From the cell containing the given text, extract its center point as (X, Y) coordinate. 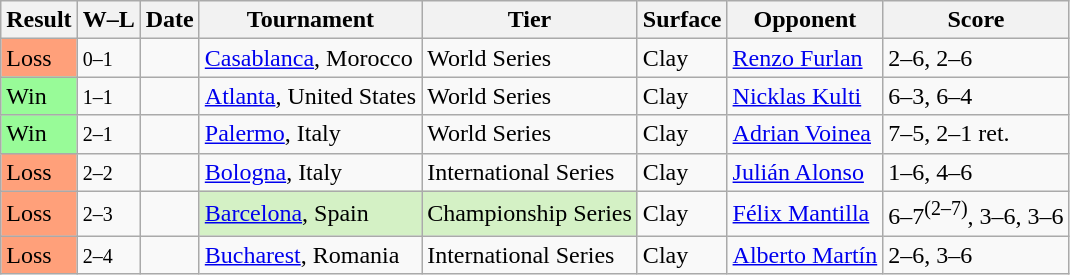
Result (39, 20)
2–6, 2–6 (976, 58)
Surface (682, 20)
Championship Series (530, 214)
Casablanca, Morocco (310, 58)
2–3 (108, 214)
Renzo Furlan (805, 58)
Tier (530, 20)
Bologna, Italy (310, 172)
Adrian Voinea (805, 134)
2–4 (108, 255)
Palermo, Italy (310, 134)
Tournament (310, 20)
Atlanta, United States (310, 96)
2–1 (108, 134)
Date (170, 20)
0–1 (108, 58)
6–3, 6–4 (976, 96)
1–1 (108, 96)
W–L (108, 20)
Nicklas Kulti (805, 96)
Félix Mantilla (805, 214)
Barcelona, Spain (310, 214)
2–2 (108, 172)
Opponent (805, 20)
6–7(2–7), 3–6, 3–6 (976, 214)
Julián Alonso (805, 172)
Score (976, 20)
Alberto Martín (805, 255)
1–6, 4–6 (976, 172)
7–5, 2–1 ret. (976, 134)
Bucharest, Romania (310, 255)
2–6, 3–6 (976, 255)
